Determine the [X, Y] coordinate at the center of the cell enclosing the given text.  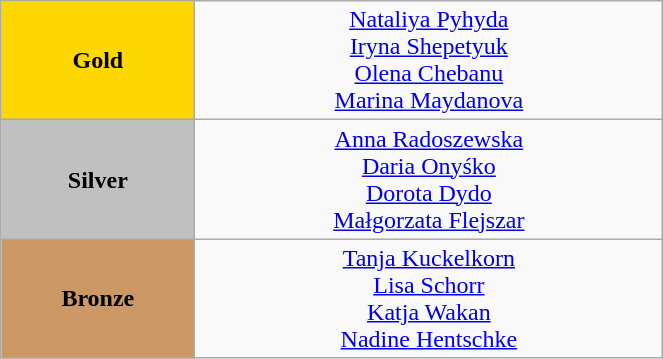
Nataliya PyhydaIryna ShepetyukOlena ChebanuMarina Maydanova [429, 60]
Silver [98, 180]
Gold [98, 60]
Anna RadoszewskaDaria OnyśkoDorota DydoMałgorzata Flejszar [429, 180]
Bronze [98, 298]
Tanja KuckelkornLisa SchorrKatja WakanNadine Hentschke [429, 298]
